Output the [X, Y] coordinate of the center of the cell containing the given text.  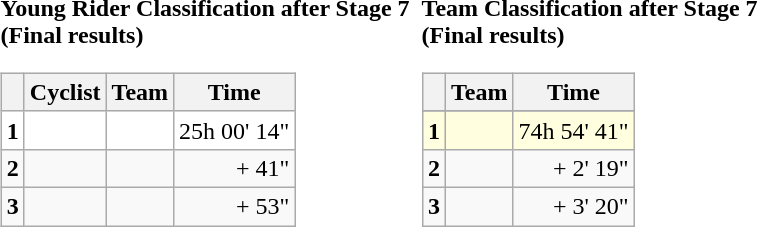
Cyclist [65, 92]
+ 3' 20" [574, 206]
74h 54' 41" [574, 130]
+ 2' 19" [574, 168]
+ 53" [234, 206]
+ 41" [234, 168]
25h 00' 14" [234, 130]
